Extract the (X, Y) coordinate from the center of the cell holding the provided text.  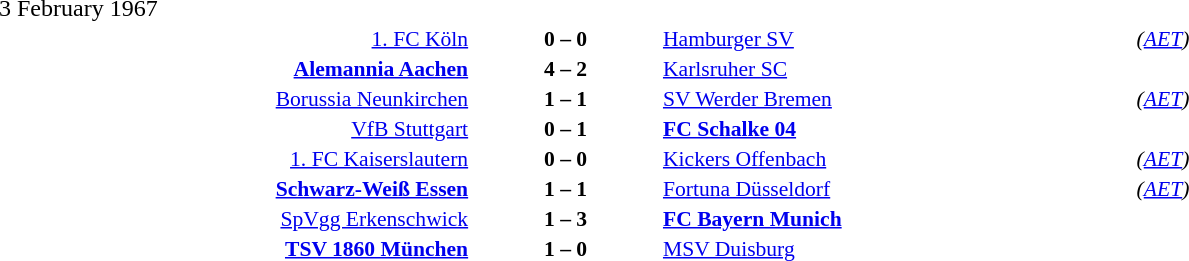
1 – 3 (566, 218)
Fortuna Düsseldorf (897, 188)
FC Schalke 04 (897, 128)
0 – 1 (566, 128)
Karlsruher SC (897, 68)
Kickers Offenbach (897, 158)
FC Bayern Munich (897, 218)
4 – 2 (566, 68)
Hamburger SV (897, 38)
SV Werder Bremen (897, 98)
